From the cell containing the given text, extract its center point as (x, y) coordinate. 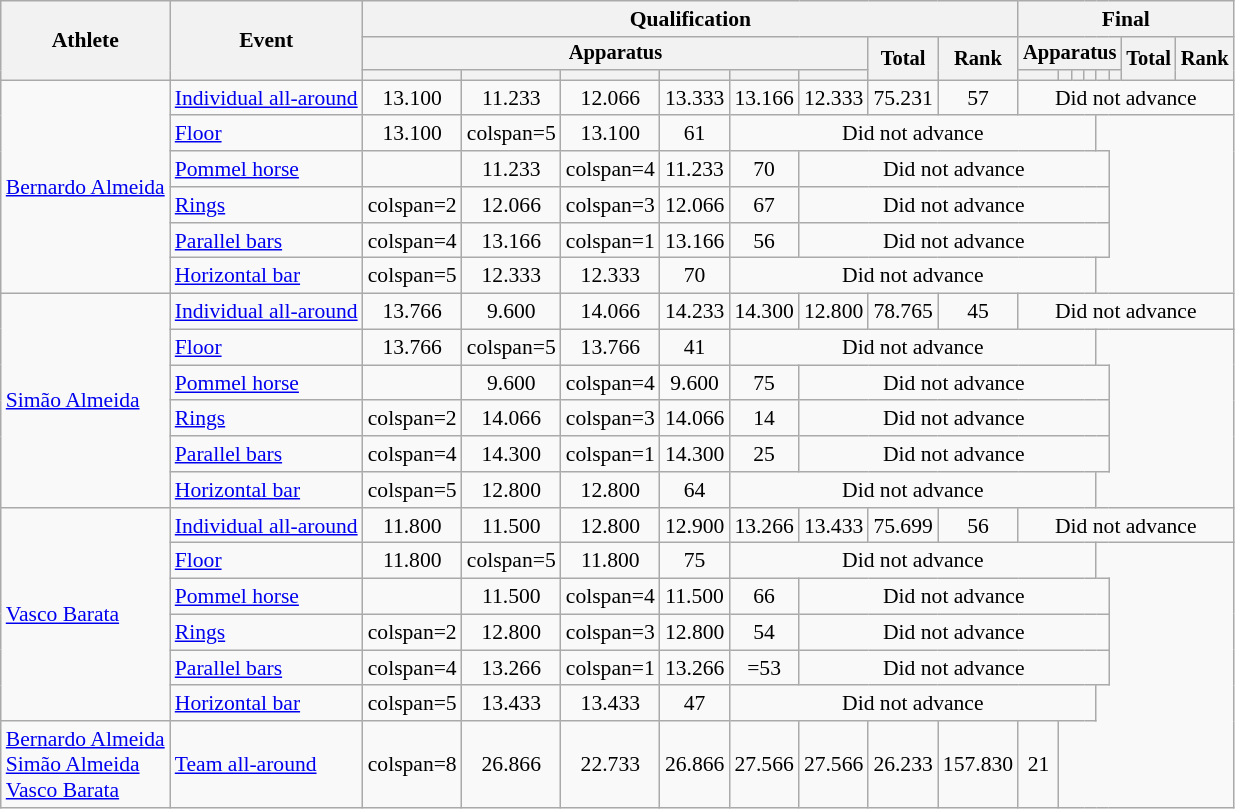
Athlete (86, 40)
61 (694, 134)
22.733 (610, 764)
21 (1038, 764)
78.765 (902, 312)
47 (694, 704)
Bernardo Almeida (86, 187)
12.900 (694, 526)
Bernardo AlmeidaSimão AlmeidaVasco Barata (86, 764)
25 (764, 454)
13.333 (694, 98)
64 (694, 490)
45 (978, 312)
66 (764, 597)
Qualification (690, 19)
41 (694, 348)
157.830 (978, 764)
14 (764, 419)
14.233 (694, 312)
75.699 (902, 526)
Event (266, 40)
=53 (764, 668)
Vasco Barata (86, 615)
Simão Almeida (86, 401)
Final (1126, 19)
26.233 (902, 764)
67 (764, 205)
colspan=8 (412, 764)
54 (764, 633)
57 (978, 98)
75.231 (902, 98)
Team all-around (266, 764)
